Provide the (x, y) coordinate of the cell's center where the given text is located.  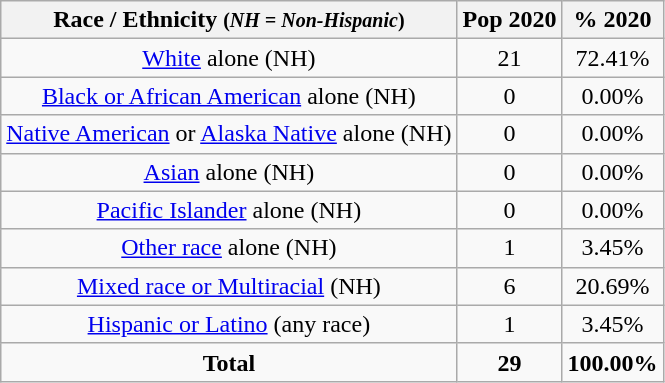
Asian alone (NH) (229, 172)
Race / Ethnicity (NH = Non-Hispanic) (229, 20)
Other race alone (NH) (229, 248)
20.69% (612, 286)
Pacific Islander alone (NH) (229, 210)
Black or African American alone (NH) (229, 96)
% 2020 (612, 20)
Mixed race or Multiracial (NH) (229, 286)
100.00% (612, 362)
72.41% (612, 58)
Native American or Alaska Native alone (NH) (229, 134)
Pop 2020 (510, 20)
6 (510, 286)
Hispanic or Latino (any race) (229, 324)
21 (510, 58)
29 (510, 362)
White alone (NH) (229, 58)
Total (229, 362)
